From the cell containing the given text, extract its center point as (x, y) coordinate. 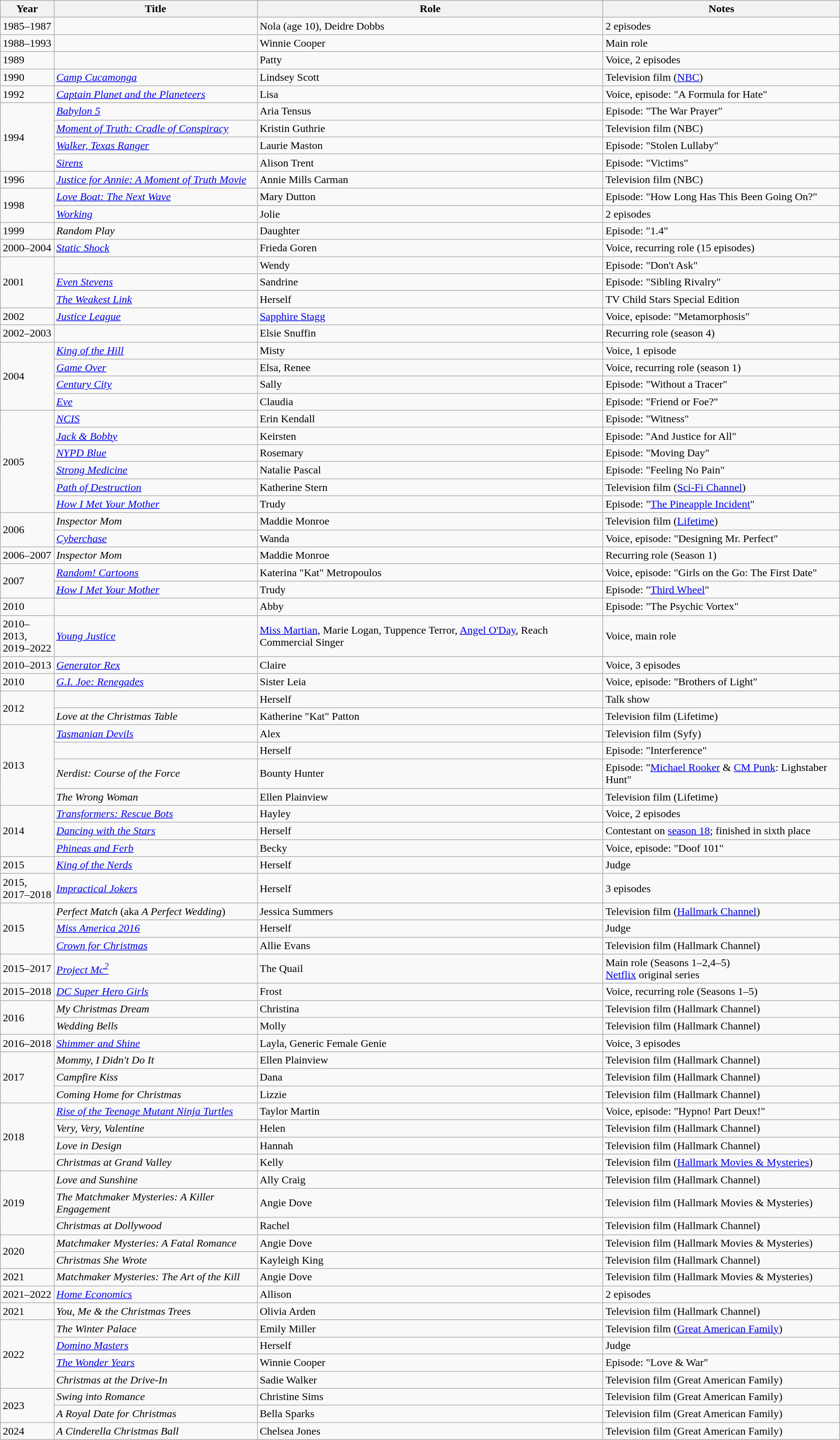
1998 (27, 205)
DC Super Hero Girls (155, 992)
Domino Masters (155, 1345)
Katherine "Kat" Patton (430, 716)
2015–2017 (27, 968)
Project Mc2 (155, 968)
2024 (27, 1431)
Sandrine (430, 282)
Molly (430, 1026)
Role (430, 9)
2012 (27, 708)
Episode: "And Justice for All" (722, 436)
Year (27, 9)
Lisa (430, 94)
Justice League (155, 316)
Episode: "Friend or Foe?" (722, 402)
Title (155, 9)
Sirens (155, 162)
Allison (430, 1294)
Katerina "Kat" Metropoulos (430, 573)
2002–2003 (27, 333)
Babylon 5 (155, 111)
Tasmanian Devils (155, 733)
Love at the Christmas Table (155, 716)
Television film (Syfy) (722, 733)
Static Shock (155, 248)
Taylor Martin (430, 1112)
Eve (155, 402)
Bounty Hunter (430, 774)
Frost (430, 992)
Justice for Annie: A Moment of Truth Movie (155, 179)
Wendy (430, 265)
2013 (27, 765)
2021–2022 (27, 1294)
Daughter (430, 231)
2004 (27, 376)
2016 (27, 1017)
G.I. Joe: Renegades (155, 682)
Kelly (430, 1163)
2002 (27, 316)
1990 (27, 77)
Main role (722, 43)
Episode: "The Psychic Vortex" (722, 607)
Helen (430, 1129)
Christina (430, 1009)
2015–2018 (27, 992)
2022 (27, 1354)
Lindsey Scott (430, 77)
Sister Leia (430, 682)
Wedding Bells (155, 1026)
Contestant on season 18; finished in sixth place (722, 831)
Dancing with the Stars (155, 831)
Alison Trent (430, 162)
Episode: "Stolen Lullaby" (722, 145)
King of the Hill (155, 350)
Campfire Kiss (155, 1077)
Natalie Pascal (430, 470)
Nola (age 10), Deidre Dobbs (430, 26)
Christmas at Dollywood (155, 1226)
Camp Cucamonga (155, 77)
Phineas and Ferb (155, 848)
Talk show (722, 699)
Christmas She Wrote (155, 1260)
Episode: "Victims" (722, 162)
Episode: "Love & War" (722, 1362)
1989 (27, 60)
2017 (27, 1077)
Voice, main role (722, 636)
The Winter Palace (155, 1328)
Christmas at Grand Valley (155, 1163)
Alex (430, 733)
2010–2013, 2019–2022 (27, 636)
Lizzie (430, 1094)
Voice, recurring role (season 1) (722, 368)
1992 (27, 94)
Wanda (430, 538)
Strong Medicine (155, 470)
Elsie Snuffin (430, 333)
Kristin Guthrie (430, 128)
Voice, episode: "Hypno! Part Deux!" (722, 1112)
2020 (27, 1252)
Generator Rex (155, 665)
Elsa, Renee (430, 368)
Episode: "Michael Rooker & CM Punk: Lighstaber Hunt" (722, 774)
Random! Cartoons (155, 573)
Episode: "Without a Tracer" (722, 385)
The Wrong Woman (155, 797)
1996 (27, 179)
Olivia Arden (430, 1311)
2005 (27, 461)
Katherine Stern (430, 487)
Matchmaker Mysteries: A Fatal Romance (155, 1243)
Main role (Seasons 1–2,4–5) Netflix original series (722, 968)
Erin Kendall (430, 419)
Layla, Generic Female Genie (430, 1043)
Walker, Texas Ranger (155, 145)
Episode: "Sibling Rivalry" (722, 282)
Allie Evans (430, 945)
Very, Very, Valentine (155, 1129)
Mary Dutton (430, 197)
Random Play (155, 231)
Voice, episode: "Designing Mr. Perfect" (722, 538)
Recurring role (season 4) (722, 333)
Perfect Match (aka A Perfect Wedding) (155, 911)
Even Stevens (155, 282)
Christmas at the Drive-In (155, 1380)
Episode: "Third Wheel" (722, 590)
2006 (27, 530)
2007 (27, 581)
Transformers: Rescue Bots (155, 814)
Voice, episode: "Girls on the Go: The First Date" (722, 573)
Coming Home for Christmas (155, 1094)
2023 (27, 1405)
Young Justice (155, 636)
Nerdist: Course of the Force (155, 774)
Ally Craig (430, 1180)
NCIS (155, 419)
Path of Destruction (155, 487)
1985–1987 (27, 26)
Television film (Sci-Fi Channel) (722, 487)
The Quail (430, 968)
2018 (27, 1137)
Captain Planet and the Planeteers (155, 94)
2010–2013 (27, 665)
Hannah (430, 1146)
Sapphire Stagg (430, 316)
Bella Sparks (430, 1414)
Episode: "The Pineapple Incident" (722, 504)
NYPD Blue (155, 453)
Voice, episode: "A Formula for Hate" (722, 94)
Rise of the Teenage Mutant Ninja Turtles (155, 1112)
Game Over (155, 368)
Love and Sunshine (155, 1180)
1988–1993 (27, 43)
A Royal Date for Christmas (155, 1414)
Keirsten (430, 436)
My Christmas Dream (155, 1009)
Episode: "Feeling No Pain" (722, 470)
Voice, 1 episode (722, 350)
Cyberchase (155, 538)
Claire (430, 665)
Working (155, 214)
Voice, episode: "Brothers of Light" (722, 682)
Crown for Christmas (155, 945)
Dana (430, 1077)
King of the Nerds (155, 865)
Patty (430, 60)
Chelsea Jones (430, 1431)
The Weakest Link (155, 299)
A Cinderella Christmas Ball (155, 1431)
Shimmer and Shine (155, 1043)
Impractical Jokers (155, 889)
Kayleigh King (430, 1260)
2000–2004 (27, 248)
2015, 2017–2018 (27, 889)
1994 (27, 137)
Miss Martian, Marie Logan, Tuppence Terror, Angel O'Day, Reach Commercial Singer (430, 636)
Episode: "Moving Day" (722, 453)
Sally (430, 385)
Aria Tensus (430, 111)
Frieda Goren (430, 248)
Love in Design (155, 1146)
Becky (430, 848)
Love Boat: The Next Wave (155, 197)
Swing into Romance (155, 1397)
Laurie Maston (430, 145)
Episode: "Witness" (722, 419)
2006–2007 (27, 556)
Moment of Truth: Cradle of Conspiracy (155, 128)
Notes (722, 9)
Abby (430, 607)
Miss America 2016 (155, 928)
The Wonder Years (155, 1362)
2016–2018 (27, 1043)
Episode: "How Long Has This Been Going On?" (722, 197)
Voice, recurring role (15 episodes) (722, 248)
Jolie (430, 214)
2019 (27, 1203)
Episode: "Don't Ask" (722, 265)
Voice, episode: "Metamorphosis" (722, 316)
Century City (155, 385)
You, Me & the Christmas Trees (155, 1311)
Emily Miller (430, 1328)
Claudia (430, 402)
Episode: "Interference" (722, 750)
Episode: "1.4" (722, 231)
The Matchmaker Mysteries: A Killer Engagement (155, 1203)
Sadie Walker (430, 1380)
Voice, episode: "Doof 101" (722, 848)
Mommy, I Didn't Do It (155, 1060)
Hayley (430, 814)
Christine Sims (430, 1397)
Misty (430, 350)
Jack & Bobby (155, 436)
Annie Mills Carman (430, 179)
Voice, recurring role (Seasons 1–5) (722, 992)
Jessica Summers (430, 911)
Recurring role (Season 1) (722, 556)
Matchmaker Mysteries: The Art of the Kill (155, 1277)
Episode: "The War Prayer" (722, 111)
TV Child Stars Special Edition (722, 299)
Rachel (430, 1226)
Rosemary (430, 453)
2014 (27, 831)
Home Economics (155, 1294)
1999 (27, 231)
2001 (27, 282)
3 episodes (722, 889)
